For the text-containing cell, return its midpoint in (x, y) coordinate format. 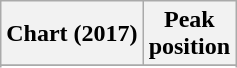
Peakposition (189, 34)
Chart (2017) (72, 34)
